Detect which cell encompasses the target text, then output its (x, y) center coordinate. 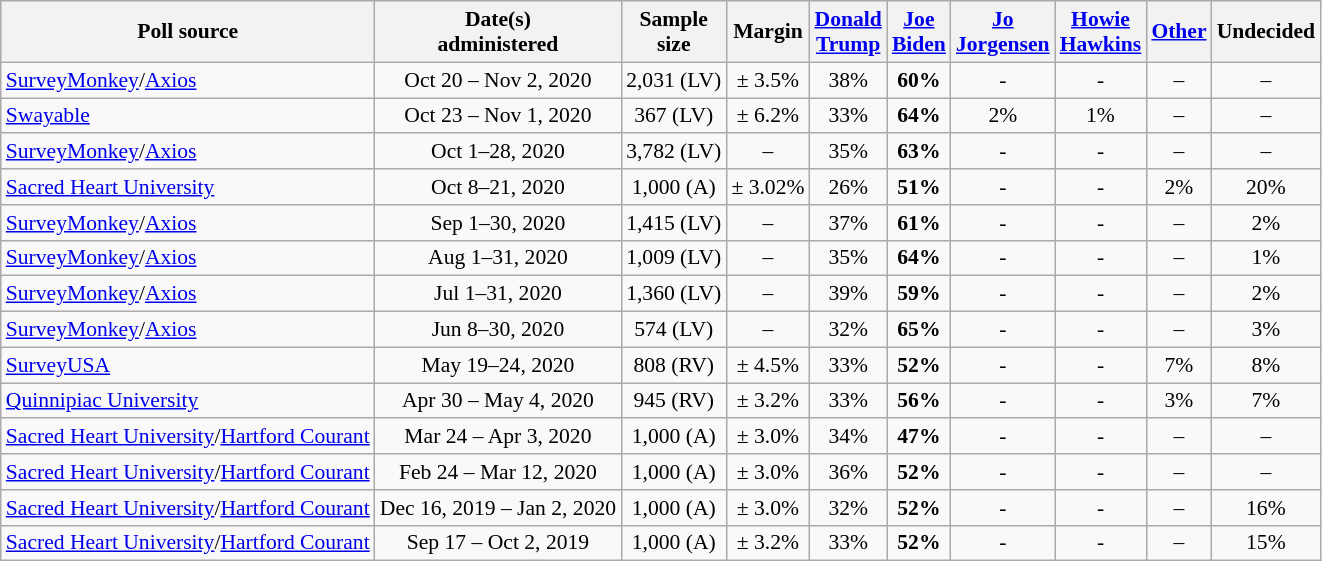
20% (1266, 187)
Poll source (188, 32)
Aug 1–31, 2020 (498, 258)
65% (919, 330)
Sacred Heart University (188, 187)
945 (RV) (674, 401)
Undecided (1266, 32)
8% (1266, 365)
JoJorgensen (1003, 32)
1,009 (LV) (674, 258)
Sep 17 – Oct 2, 2019 (498, 543)
808 (RV) (674, 365)
51% (919, 187)
56% (919, 401)
± 3.02% (768, 187)
DonaldTrump (848, 32)
Sep 1–30, 2020 (498, 223)
Date(s)administered (498, 32)
± 3.5% (768, 80)
37% (848, 223)
15% (1266, 543)
± 4.5% (768, 365)
JoeBiden (919, 32)
Jul 1–31, 2020 (498, 294)
34% (848, 437)
Apr 30 – May 4, 2020 (498, 401)
61% (919, 223)
Swayable (188, 116)
Dec 16, 2019 – Jan 2, 2020 (498, 508)
Jun 8–30, 2020 (498, 330)
SurveyUSA (188, 365)
Feb 24 – Mar 12, 2020 (498, 472)
16% (1266, 508)
59% (919, 294)
Quinnipiac University (188, 401)
Other (1178, 32)
Margin (768, 32)
47% (919, 437)
36% (848, 472)
Samplesize (674, 32)
1,360 (LV) (674, 294)
HowieHawkins (1101, 32)
Oct 23 – Nov 1, 2020 (498, 116)
± 6.2% (768, 116)
367 (LV) (674, 116)
63% (919, 152)
Oct 20 – Nov 2, 2020 (498, 80)
Oct 8–21, 2020 (498, 187)
1,415 (LV) (674, 223)
574 (LV) (674, 330)
60% (919, 80)
26% (848, 187)
38% (848, 80)
Mar 24 – Apr 3, 2020 (498, 437)
39% (848, 294)
3,782 (LV) (674, 152)
May 19–24, 2020 (498, 365)
Oct 1–28, 2020 (498, 152)
2,031 (LV) (674, 80)
